Determine the (x, y) coordinate at the center of the cell enclosing the given text.  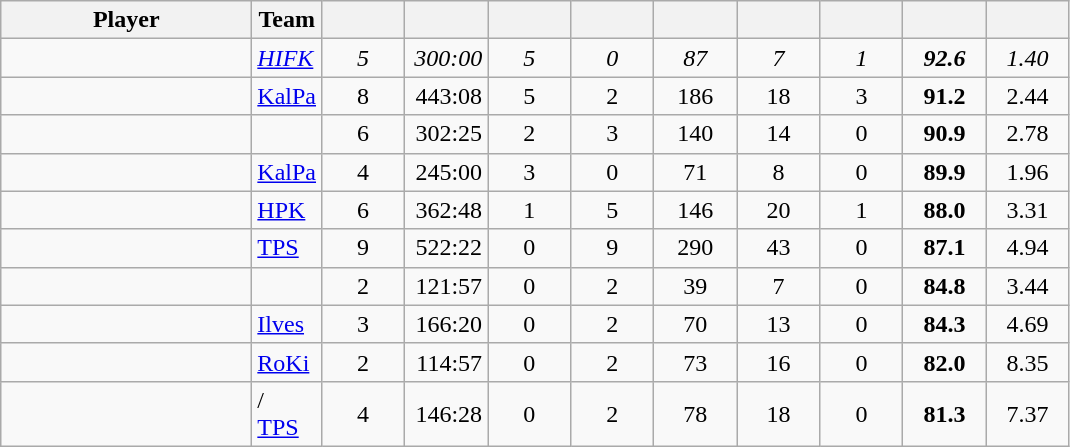
70 (696, 324)
39 (696, 286)
8.35 (1028, 362)
89.9 (944, 172)
2.44 (1028, 96)
87 (696, 58)
186 (696, 96)
3.44 (1028, 286)
300:00 (446, 58)
HIFK (287, 58)
RoKi (287, 362)
146:28 (446, 414)
82.0 (944, 362)
87.1 (944, 248)
16 (778, 362)
1.40 (1028, 58)
90.9 (944, 134)
443:08 (446, 96)
/TPS (287, 414)
166:20 (446, 324)
14 (778, 134)
73 (696, 362)
146 (696, 210)
121:57 (446, 286)
114:57 (446, 362)
84.3 (944, 324)
71 (696, 172)
1.96 (1028, 172)
Team (287, 20)
302:25 (446, 134)
2.78 (1028, 134)
43 (778, 248)
7.37 (1028, 414)
Player (126, 20)
81.3 (944, 414)
Ilves (287, 324)
140 (696, 134)
20 (778, 210)
245:00 (446, 172)
3.31 (1028, 210)
88.0 (944, 210)
HPK (287, 210)
91.2 (944, 96)
13 (778, 324)
522:22 (446, 248)
4.69 (1028, 324)
84.8 (944, 286)
92.6 (944, 58)
290 (696, 248)
TPS (287, 248)
78 (696, 414)
4.94 (1028, 248)
362:48 (446, 210)
